Provide the [x, y] coordinate of the cell's center where the given text is located.  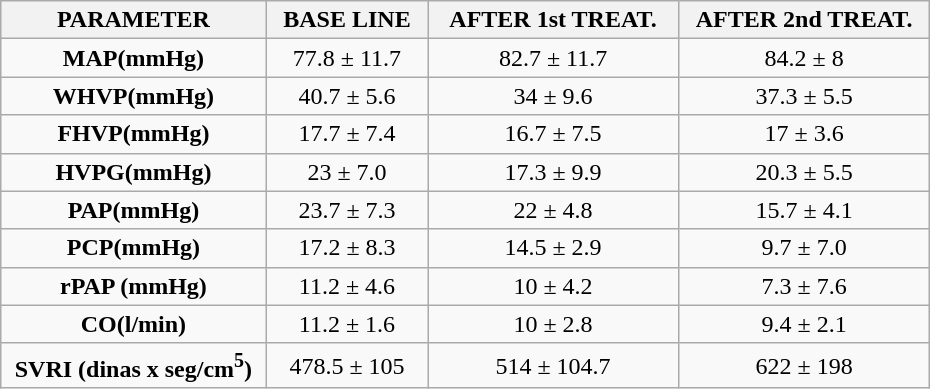
23.7 ± 7.3 [346, 210]
AFTER 2nd TREAT. [804, 20]
PCP(mmHg) [133, 248]
CO(l/min) [133, 324]
478.5 ± 105 [346, 366]
82.7 ± 11.7 [554, 58]
11.2 ± 1.6 [346, 324]
MAP(mmHg) [133, 58]
84.2 ± 8 [804, 58]
77.8 ± 11.7 [346, 58]
7.3 ± 7.6 [804, 286]
9.4 ± 2.1 [804, 324]
rPAP (mmHg) [133, 286]
11.2 ± 4.6 [346, 286]
17.2 ± 8.3 [346, 248]
22 ± 4.8 [554, 210]
BASE LINE [346, 20]
15.7 ± 4.1 [804, 210]
17.7 ± 7.4 [346, 134]
10 ± 2.8 [554, 324]
AFTER 1st TREAT. [554, 20]
9.7 ± 7.0 [804, 248]
514 ± 104.7 [554, 366]
40.7 ± 5.6 [346, 96]
PAP(mmHg) [133, 210]
PARAMETER [133, 20]
16.7 ± 7.5 [554, 134]
SVRI (dinas x seg/cm5) [133, 366]
FHVP(mmHg) [133, 134]
37.3 ± 5.5 [804, 96]
17.3 ± 9.9 [554, 172]
622 ± 198 [804, 366]
20.3 ± 5.5 [804, 172]
17 ± 3.6 [804, 134]
WHVP(mmHg) [133, 96]
23 ± 7.0 [346, 172]
HVPG(mmHg) [133, 172]
34 ± 9.6 [554, 96]
10 ± 4.2 [554, 286]
14.5 ± 2.9 [554, 248]
